Scan for the cell matching the given text and deliver its [x, y] coordinate at center. 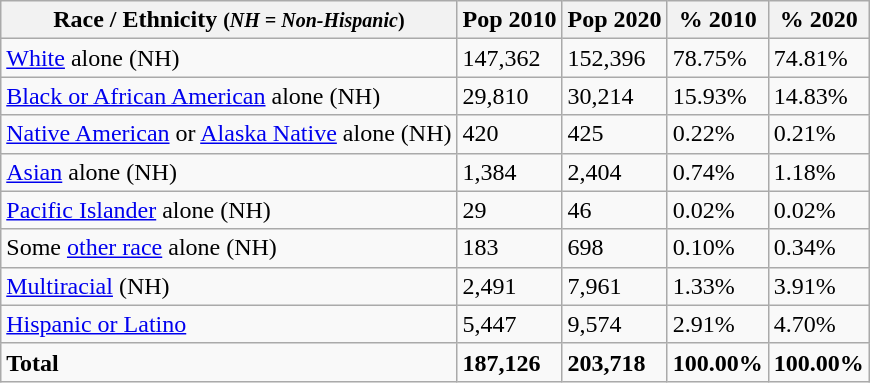
Native American or Alaska Native alone (NH) [229, 134]
187,126 [510, 362]
Asian alone (NH) [229, 172]
1.18% [818, 172]
% 2020 [818, 20]
30,214 [614, 96]
2,491 [510, 286]
152,396 [614, 58]
Total [229, 362]
698 [614, 248]
14.83% [818, 96]
1,384 [510, 172]
Some other race alone (NH) [229, 248]
3.91% [818, 286]
7,961 [614, 286]
46 [614, 210]
0.34% [818, 248]
15.93% [718, 96]
Multiracial (NH) [229, 286]
Pacific Islander alone (NH) [229, 210]
Race / Ethnicity (NH = Non-Hispanic) [229, 20]
0.22% [718, 134]
425 [614, 134]
Hispanic or Latino [229, 324]
9,574 [614, 324]
203,718 [614, 362]
1.33% [718, 286]
78.75% [718, 58]
% 2010 [718, 20]
0.74% [718, 172]
White alone (NH) [229, 58]
2,404 [614, 172]
2.91% [718, 324]
29 [510, 210]
5,447 [510, 324]
74.81% [818, 58]
147,362 [510, 58]
Pop 2020 [614, 20]
Black or African American alone (NH) [229, 96]
420 [510, 134]
29,810 [510, 96]
183 [510, 248]
Pop 2010 [510, 20]
4.70% [818, 324]
0.10% [718, 248]
0.21% [818, 134]
